Output the (x, y) coordinate of the center of the cell containing the given text.  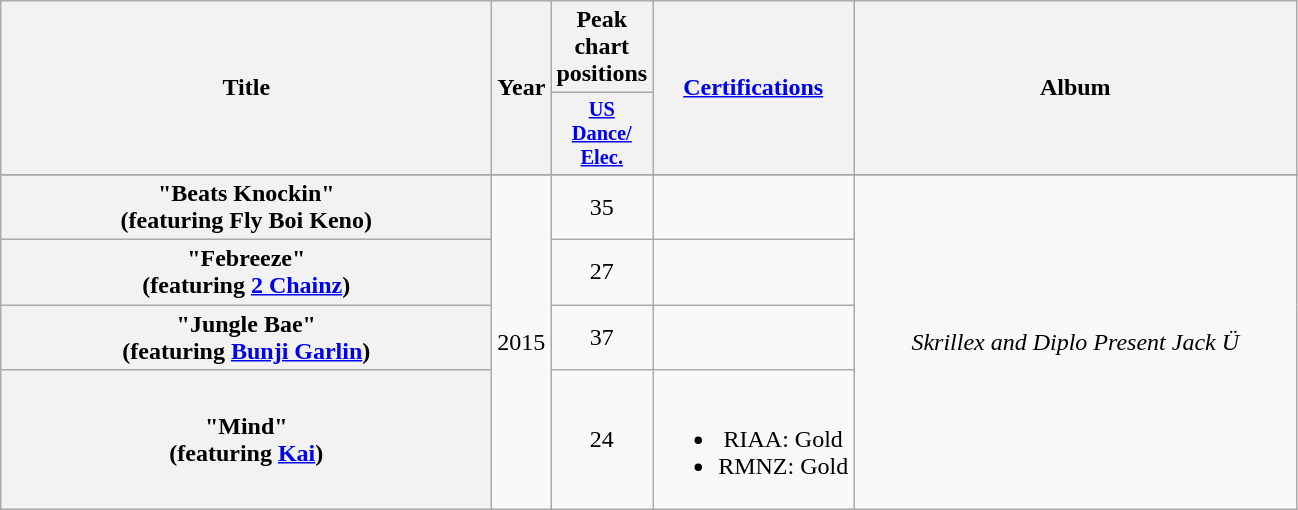
2015 (522, 342)
Certifications (754, 88)
"Febreeze"(featuring 2 Chainz) (246, 272)
37 (602, 338)
"Jungle Bae"(featuring Bunji Garlin) (246, 338)
27 (602, 272)
Year (522, 88)
Peak chart positions (602, 47)
35 (602, 206)
24 (602, 440)
"Mind"(featuring Kai) (246, 440)
Album (1076, 88)
Skrillex and Diplo Present Jack Ü (1076, 342)
RIAA: GoldRMNZ: Gold (754, 440)
Title (246, 88)
"Beats Knockin"(featuring Fly Boi Keno) (246, 206)
USDance/Elec. (602, 134)
